Extract the (x, y) coordinate from the center of the cell holding the provided text.  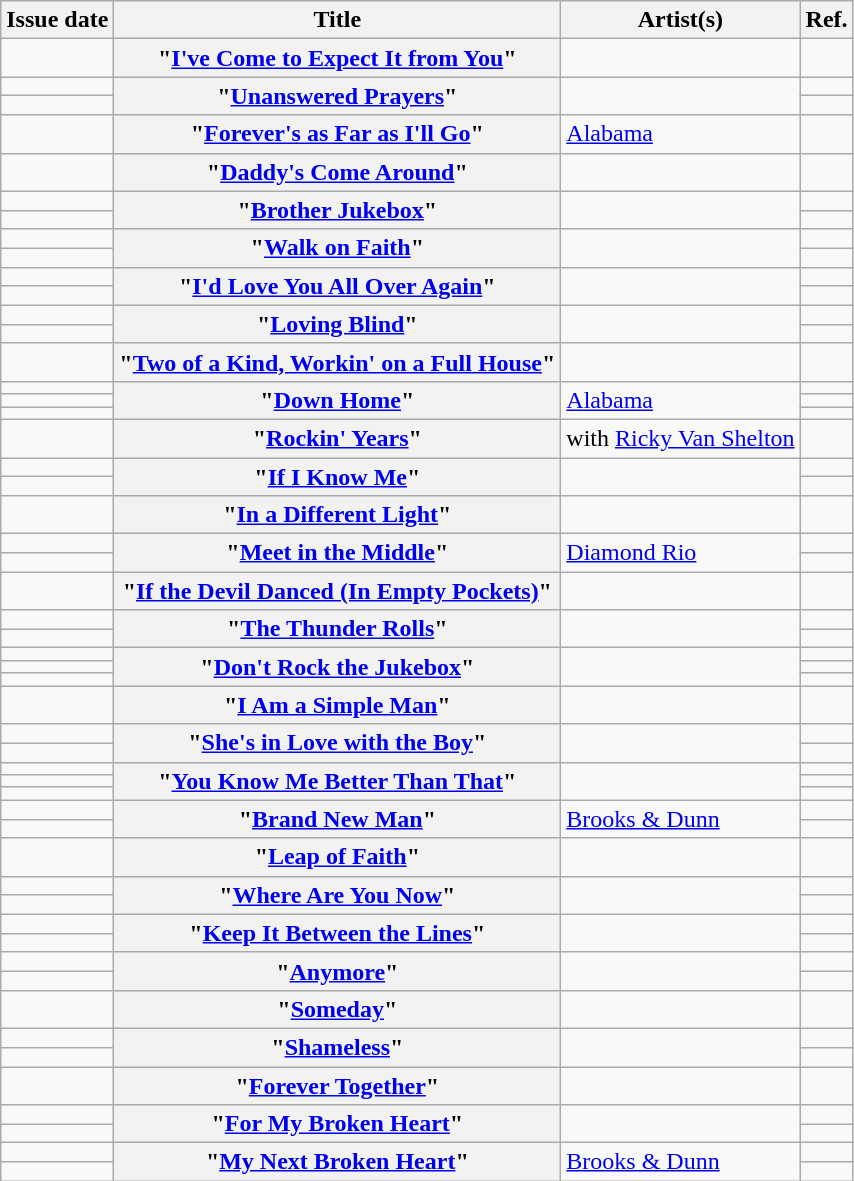
"Anymore" (338, 971)
"Two of a Kind, Workin' on a Full House" (338, 362)
"Where Are You Now" (338, 895)
"Walk on Faith" (338, 248)
"Forever's as Far as I'll Go" (338, 134)
"I've Come to Expect It from You" (338, 58)
Issue date (58, 20)
"Down Home" (338, 400)
"Forever Together" (338, 1085)
"The Thunder Rolls" (338, 629)
"Someday" (338, 1009)
"She's in Love with the Boy" (338, 743)
"You Know Me Better Than That" (338, 781)
Diamond Rio (680, 553)
Artist(s) (680, 20)
Title (338, 20)
"If the Devil Danced (In Empty Pockets)" (338, 591)
Ref. (826, 20)
"Loving Blind" (338, 324)
"Rockin' Years" (338, 438)
"Meet in the Middle" (338, 553)
"Keep It Between the Lines" (338, 933)
"My Next Broken Heart" (338, 1162)
"In a Different Light" (338, 515)
"Brand New Man" (338, 819)
"For My Broken Heart" (338, 1124)
"Brother Jukebox" (338, 210)
"Daddy's Come Around" (338, 172)
"If I Know Me" (338, 477)
"Unanswered Prayers" (338, 96)
"Shameless" (338, 1047)
"Don't Rock the Jukebox" (338, 667)
with Ricky Van Shelton (680, 438)
"I'd Love You All Over Again" (338, 286)
"I Am a Simple Man" (338, 705)
"Leap of Faith" (338, 857)
